Return the [X, Y] coordinate for the center point of the cell that contains the specified text.  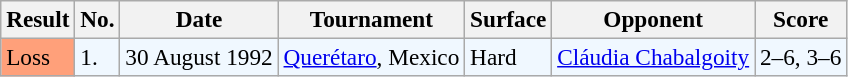
2–6, 3–6 [801, 57]
No. [98, 19]
Date [199, 19]
Tournament [372, 19]
Opponent [654, 19]
Loss [38, 57]
Result [38, 19]
Hard [508, 57]
Surface [508, 19]
Querétaro, Mexico [372, 57]
1. [98, 57]
Cláudia Chabalgoity [654, 57]
Score [801, 19]
30 August 1992 [199, 57]
